Detect which cell encompasses the target text, then output its [X, Y] center coordinate. 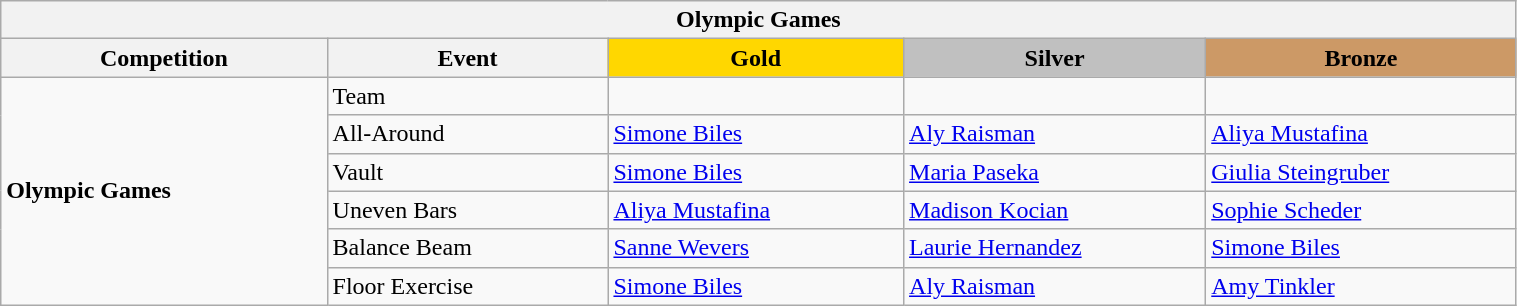
Balance Beam [468, 248]
Giulia Steingruber [1361, 172]
Event [468, 58]
Gold [756, 58]
Laurie Hernandez [1055, 248]
Competition [164, 58]
Sophie Scheder [1361, 210]
Madison Kocian [1055, 210]
Vault [468, 172]
Silver [1055, 58]
Sanne Wevers [756, 248]
Bronze [1361, 58]
All-Around [468, 134]
Uneven Bars [468, 210]
Floor Exercise [468, 286]
Team [468, 96]
Amy Tinkler [1361, 286]
Maria Paseka [1055, 172]
